Detect which cell encompasses the target text, then output its (x, y) center coordinate. 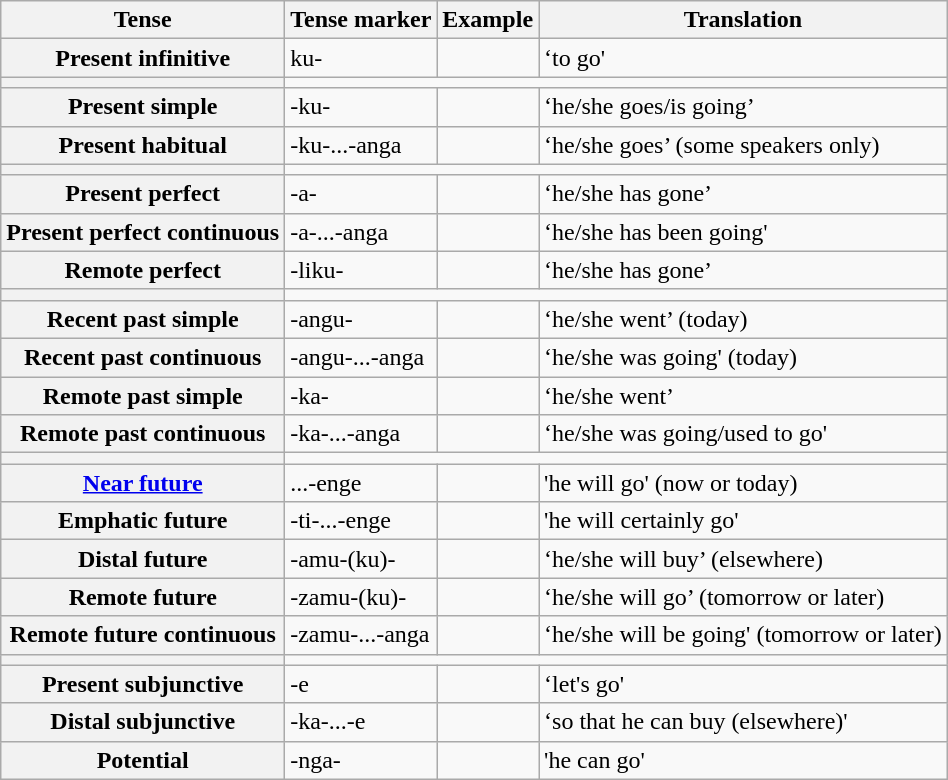
Present perfect (143, 194)
-ti-...-enge (361, 521)
‘he/she will buy’ (elsewhere) (744, 559)
‘he/she goes’ (some speakers only) (744, 145)
‘he/she will go’ (tomorrow or later) (744, 597)
‘let's go' (744, 684)
Tense (143, 20)
-zamu-...-anga (361, 635)
‘he/she went’ (today) (744, 319)
Present habitual (143, 145)
ku- (361, 58)
Remote past continuous (143, 434)
Recent past simple (143, 319)
‘he/she was going/used to go' (744, 434)
Present infinitive (143, 58)
-e (361, 684)
Distal future (143, 559)
Present simple (143, 107)
Potential (143, 760)
-angu- (361, 319)
‘he/she went’ (744, 395)
‘he/she goes/is going’ (744, 107)
‘he/she was going' (today) (744, 357)
-ku-...-anga (361, 145)
...-enge (361, 483)
Remote future continuous (143, 635)
-a-...-anga (361, 232)
-ka- (361, 395)
-zamu-(ku)- (361, 597)
-angu-...-anga (361, 357)
‘so that he can buy (elsewhere)' (744, 722)
-ka-...-e (361, 722)
Example (488, 20)
Near future (143, 483)
Present subjunctive (143, 684)
-a- (361, 194)
‘he/she will be going' (tomorrow or later) (744, 635)
-nga- (361, 760)
‘he/she has been going' (744, 232)
'he can go' (744, 760)
‘to go' (744, 58)
-amu-(ku)- (361, 559)
Translation (744, 20)
'he will go' (now or today) (744, 483)
Remote perfect (143, 270)
Recent past continuous (143, 357)
Remote past simple (143, 395)
-ka-...-anga (361, 434)
Distal subjunctive (143, 722)
'he will certainly go' (744, 521)
Emphatic future (143, 521)
-liku- (361, 270)
-ku- (361, 107)
Present perfect continuous (143, 232)
Tense marker (361, 20)
Remote future (143, 597)
